Scan for the cell matching the given text and deliver its (x, y) coordinate at center. 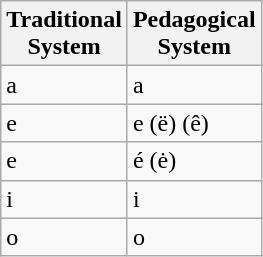
TraditionalSystem (64, 34)
PedagogicalSystem (194, 34)
é (ė) (194, 161)
e (ë) (ê) (194, 123)
